From the cell containing the given text, extract its center point as [X, Y] coordinate. 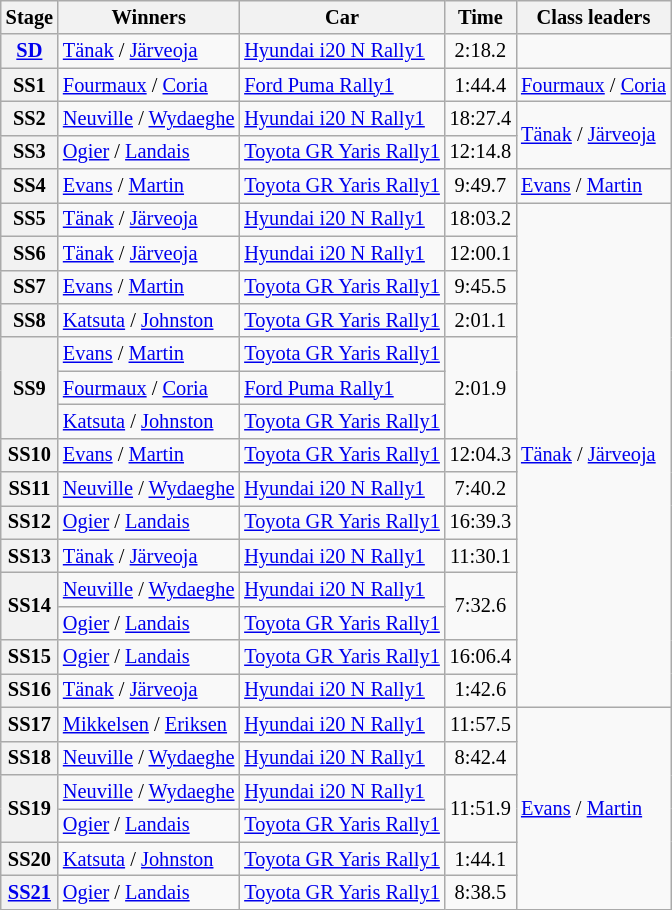
SS20 [30, 859]
SS19 [30, 808]
9:45.5 [480, 287]
18:03.2 [480, 219]
SS15 [30, 657]
11:57.5 [480, 724]
11:30.1 [480, 556]
2:18.2 [480, 51]
SS16 [30, 690]
SS14 [30, 606]
2:01.9 [480, 388]
16:06.4 [480, 657]
2:01.1 [480, 320]
SS8 [30, 320]
SS18 [30, 758]
Time [480, 17]
Car [342, 17]
SS21 [30, 892]
SS17 [30, 724]
9:49.7 [480, 186]
SD [30, 51]
SS10 [30, 455]
Mikkelsen / Eriksen [148, 724]
SS2 [30, 118]
Class leaders [594, 17]
16:39.3 [480, 522]
12:00.1 [480, 253]
18:27.4 [480, 118]
12:04.3 [480, 455]
11:51.9 [480, 808]
7:40.2 [480, 489]
1:44.4 [480, 85]
1:44.1 [480, 859]
7:32.6 [480, 606]
8:42.4 [480, 758]
SS11 [30, 489]
SS13 [30, 556]
8:38.5 [480, 892]
SS9 [30, 388]
SS7 [30, 287]
SS4 [30, 186]
1:42.6 [480, 690]
SS1 [30, 85]
SS6 [30, 253]
Stage [30, 17]
SS3 [30, 152]
Winners [148, 17]
SS12 [30, 522]
12:14.8 [480, 152]
SS5 [30, 219]
